Detect which cell encompasses the target text, then output its [X, Y] center coordinate. 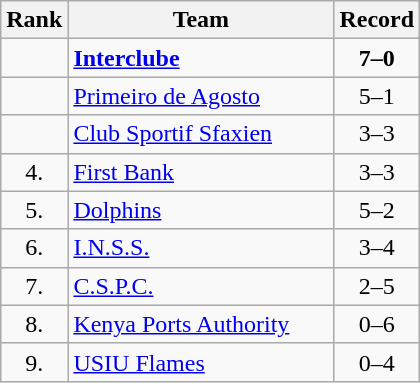
Kenya Ports Authority [201, 324]
USIU Flames [201, 362]
7. [34, 286]
7–0 [377, 58]
Team [201, 20]
6. [34, 248]
I.N.S.S. [201, 248]
Primeiro de Agosto [201, 96]
5–1 [377, 96]
Dolphins [201, 210]
2–5 [377, 286]
0–4 [377, 362]
Rank [34, 20]
Interclube [201, 58]
8. [34, 324]
First Bank [201, 172]
3–4 [377, 248]
9. [34, 362]
4. [34, 172]
5–2 [377, 210]
Record [377, 20]
C.S.P.C. [201, 286]
5. [34, 210]
Club Sportif Sfaxien [201, 134]
0–6 [377, 324]
